Locate the cell with the specified text and output its [x, y] center coordinate. 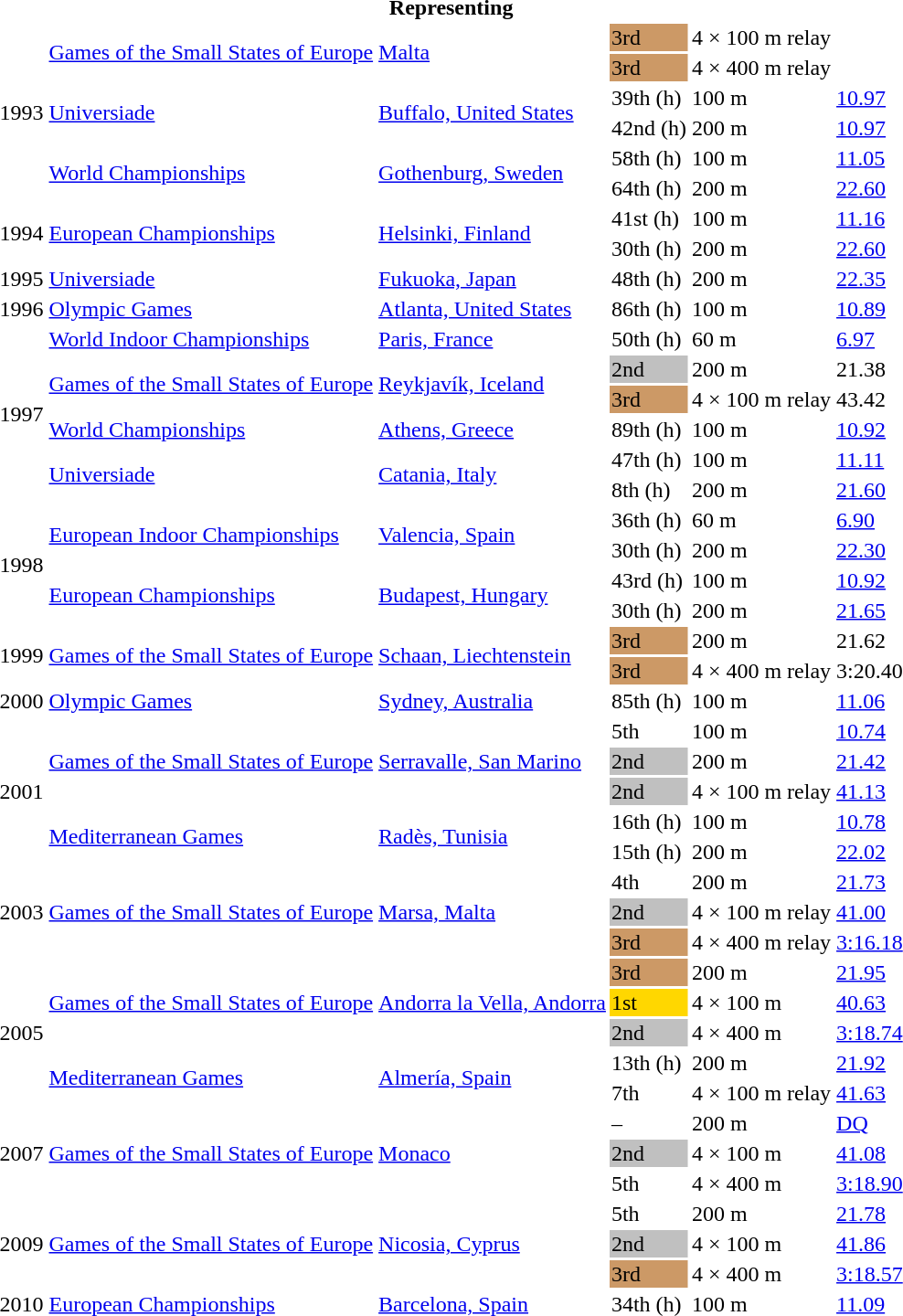
15th (h) [649, 852]
Almería, Spain [493, 1078]
European Indoor Championships [211, 536]
8th (h) [649, 490]
13th (h) [649, 1063]
Helsinki, Finland [493, 234]
Marsa, Malta [493, 912]
Atlanta, United States [493, 309]
Nicosia, Cyprus [493, 1244]
41st (h) [649, 218]
Serravalle, San Marino [493, 761]
50th (h) [649, 339]
42nd (h) [649, 128]
48th (h) [649, 279]
47th (h) [649, 460]
Valencia, Spain [493, 536]
Gothenburg, Sweden [493, 174]
7th [649, 1093]
Reykjavík, Iceland [493, 384]
58th (h) [649, 158]
Andorra la Vella, Andorra [493, 1003]
Monaco [493, 1153]
16th (h) [649, 822]
85th (h) [649, 701]
Budapest, Hungary [493, 596]
Fukuoka, Japan [493, 279]
36th (h) [649, 520]
Sydney, Australia [493, 701]
4th [649, 882]
Radès, Tunisia [493, 837]
Schaan, Liechtenstein [493, 656]
World Indoor Championships [211, 339]
43rd (h) [649, 580]
1st [649, 1003]
86th (h) [649, 309]
Catania, Italy [493, 475]
39th (h) [649, 98]
Buffalo, United States [493, 113]
64th (h) [649, 188]
Paris, France [493, 339]
– [649, 1123]
Athens, Greece [493, 430]
Malta [493, 53]
89th (h) [649, 430]
